Determine the [x, y] coordinate at the center of the cell enclosing the given text.  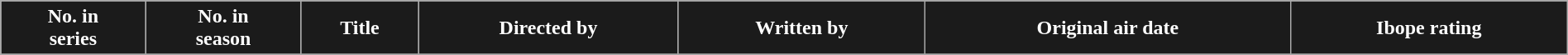
Directed by [548, 28]
Title [360, 28]
No. inseason [223, 28]
No. inseries [73, 28]
Original air date [1107, 28]
Ibope rating [1429, 28]
Written by [801, 28]
